Return the [x, y] coordinate for the center point of the cell that contains the specified text.  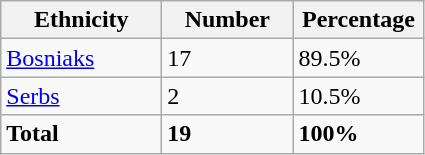
10.5% [358, 96]
19 [228, 134]
Percentage [358, 20]
Bosniaks [82, 58]
Ethnicity [82, 20]
17 [228, 58]
2 [228, 96]
Number [228, 20]
89.5% [358, 58]
Total [82, 134]
Serbs [82, 96]
100% [358, 134]
